Scan for the cell matching the given text and deliver its (x, y) coordinate at center. 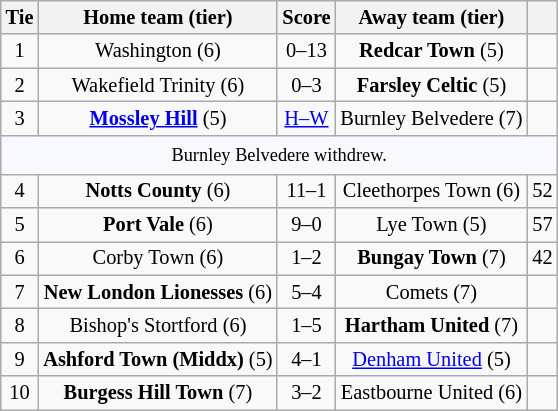
Lye Town (5) (431, 224)
Bungay Town (7) (431, 258)
H–W (306, 118)
10 (20, 393)
3–2 (306, 393)
11–1 (306, 191)
9–0 (306, 224)
1 (20, 51)
Score (306, 17)
Burnley Belvedere withdrew. (280, 154)
Tie (20, 17)
0–13 (306, 51)
4 (20, 191)
Hartham United (7) (431, 325)
0–3 (306, 85)
Port Vale (6) (158, 224)
Away team (tier) (431, 17)
Ashford Town (Middx) (5) (158, 359)
2 (20, 85)
4–1 (306, 359)
3 (20, 118)
5 (20, 224)
Home team (tier) (158, 17)
Eastbourne United (6) (431, 393)
8 (20, 325)
Corby Town (6) (158, 258)
5–4 (306, 292)
42 (542, 258)
7 (20, 292)
Wakefield Trinity (6) (158, 85)
Burnley Belvedere (7) (431, 118)
Comets (7) (431, 292)
Bishop's Stortford (6) (158, 325)
Denham United (5) (431, 359)
Farsley Celtic (5) (431, 85)
1–5 (306, 325)
9 (20, 359)
Mossley Hill (5) (158, 118)
Notts County (6) (158, 191)
Cleethorpes Town (6) (431, 191)
6 (20, 258)
57 (542, 224)
Redcar Town (5) (431, 51)
52 (542, 191)
1–2 (306, 258)
Burgess Hill Town (7) (158, 393)
Washington (6) (158, 51)
New London Lionesses (6) (158, 292)
